Extract the [X, Y] coordinate from the center of the cell holding the provided text.  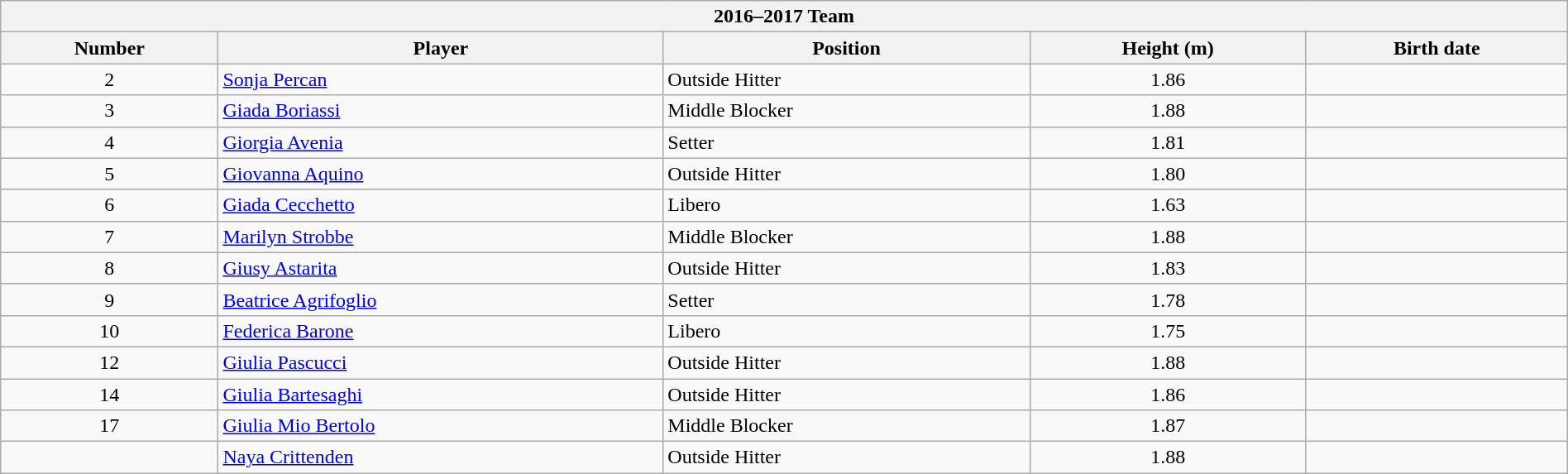
Giusy Astarita [441, 268]
Beatrice Agrifoglio [441, 299]
8 [109, 268]
1.81 [1168, 142]
1.87 [1168, 426]
4 [109, 142]
Height (m) [1168, 48]
Giulia Pascucci [441, 362]
Naya Crittenden [441, 457]
14 [109, 395]
12 [109, 362]
1.63 [1168, 205]
5 [109, 174]
Giada Cecchetto [441, 205]
2016–2017 Team [784, 17]
Giovanna Aquino [441, 174]
10 [109, 331]
Player [441, 48]
3 [109, 111]
Birth date [1437, 48]
Giulia Bartesaghi [441, 395]
17 [109, 426]
Marilyn Strobbe [441, 237]
Giada Boriassi [441, 111]
Giulia Mio Bertolo [441, 426]
9 [109, 299]
2 [109, 79]
Giorgia Avenia [441, 142]
7 [109, 237]
6 [109, 205]
Sonja Percan [441, 79]
1.80 [1168, 174]
1.83 [1168, 268]
Federica Barone [441, 331]
1.75 [1168, 331]
Position [847, 48]
1.78 [1168, 299]
Number [109, 48]
